Search for the cell housing the specified text and yield its (X, Y) center coordinate. 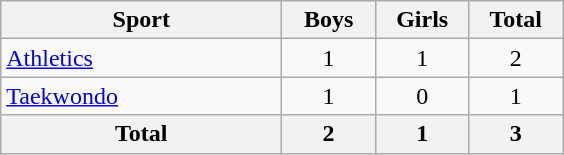
3 (516, 134)
Boys (329, 20)
Girls (422, 20)
Sport (142, 20)
0 (422, 96)
Athletics (142, 58)
Taekwondo (142, 96)
